Identify which cell holds the provided text, then report its (X, Y) central coordinate. 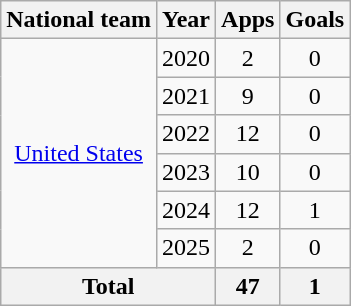
National team (79, 20)
United States (79, 153)
2024 (186, 210)
Year (186, 20)
2021 (186, 96)
10 (248, 172)
2020 (186, 58)
47 (248, 286)
2022 (186, 134)
2025 (186, 248)
Goals (315, 20)
2023 (186, 172)
Total (108, 286)
Apps (248, 20)
9 (248, 96)
